Determine the [X, Y] coordinate at the center of the cell enclosing the given text.  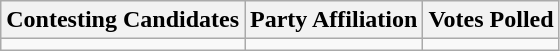
Party Affiliation [334, 20]
Votes Polled [491, 20]
Contesting Candidates [123, 20]
